Capture the cell that displays the provided text and extract its [X, Y] central coordinate. 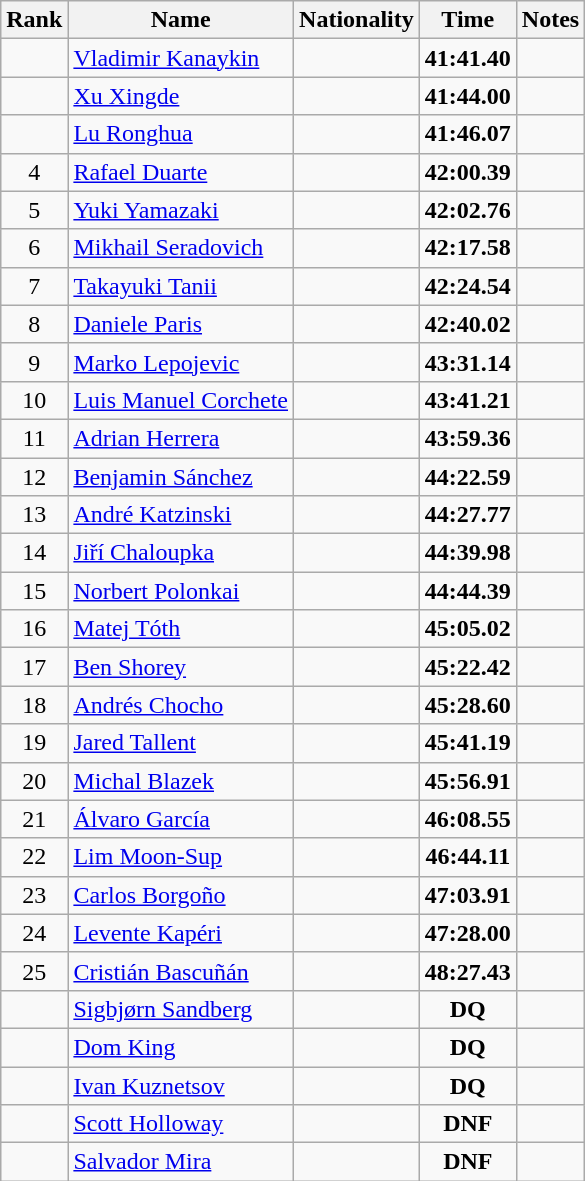
42:02.76 [468, 210]
48:27.43 [468, 971]
Daniele Paris [181, 324]
19 [34, 743]
Mikhail Seradovich [181, 248]
45:28.60 [468, 705]
Levente Kapéri [181, 933]
46:44.11 [468, 857]
Cristián Bascuñán [181, 971]
42:00.39 [468, 172]
44:44.39 [468, 591]
Sigbjørn Sandberg [181, 1009]
Name [181, 20]
6 [34, 248]
18 [34, 705]
41:41.40 [468, 58]
17 [34, 667]
5 [34, 210]
Lu Ronghua [181, 134]
41:46.07 [468, 134]
13 [34, 515]
Benjamin Sánchez [181, 477]
45:05.02 [468, 629]
7 [34, 286]
Scott Holloway [181, 1124]
46:08.55 [468, 819]
Salvador Mira [181, 1162]
23 [34, 895]
Rank [34, 20]
Time [468, 20]
42:40.02 [468, 324]
21 [34, 819]
Luis Manuel Corchete [181, 400]
43:59.36 [468, 438]
André Katzinski [181, 515]
12 [34, 477]
Ivan Kuznetsov [181, 1085]
45:22.42 [468, 667]
43:41.21 [468, 400]
47:03.91 [468, 895]
Michal Blazek [181, 781]
44:27.77 [468, 515]
Álvaro García [181, 819]
41:44.00 [468, 96]
Jared Tallent [181, 743]
45:41.19 [468, 743]
Yuki Yamazaki [181, 210]
Rafael Duarte [181, 172]
Nationality [357, 20]
22 [34, 857]
25 [34, 971]
14 [34, 553]
Notes [550, 20]
42:24.54 [468, 286]
44:39.98 [468, 553]
11 [34, 438]
20 [34, 781]
Marko Lepojevic [181, 362]
4 [34, 172]
15 [34, 591]
Carlos Borgoño [181, 895]
10 [34, 400]
Takayuki Tanii [181, 286]
Jiří Chaloupka [181, 553]
43:31.14 [468, 362]
45:56.91 [468, 781]
Dom King [181, 1047]
24 [34, 933]
Lim Moon-Sup [181, 857]
16 [34, 629]
42:17.58 [468, 248]
Vladimir Kanaykin [181, 58]
Norbert Polonkai [181, 591]
Ben Shorey [181, 667]
Adrian Herrera [181, 438]
Andrés Chocho [181, 705]
Matej Tóth [181, 629]
8 [34, 324]
Xu Xingde [181, 96]
44:22.59 [468, 477]
9 [34, 362]
47:28.00 [468, 933]
